Extract the (x, y) coordinate from the center of the cell holding the provided text.  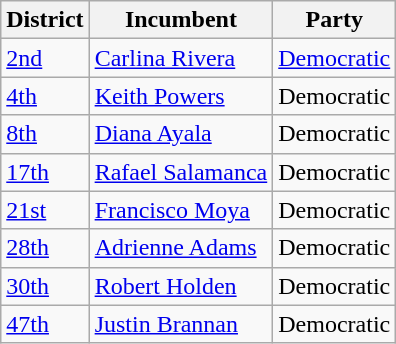
21st (45, 210)
28th (45, 248)
Rafael Salamanca (181, 172)
Keith Powers (181, 96)
47th (45, 324)
Incumbent (181, 20)
Diana Ayala (181, 134)
8th (45, 134)
30th (45, 286)
Francisco Moya (181, 210)
4th (45, 96)
Robert Holden (181, 286)
District (45, 20)
17th (45, 172)
Carlina Rivera (181, 58)
2nd (45, 58)
Adrienne Adams (181, 248)
Justin Brannan (181, 324)
Party (334, 20)
